Locate the cell with the specified text and output its [x, y] center coordinate. 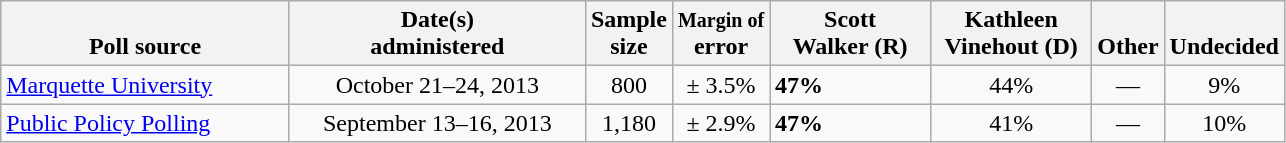
Public Policy Polling [146, 123]
Marquette University [146, 85]
1,180 [628, 123]
44% [1012, 85]
Poll source [146, 34]
ScottWalker (R) [850, 34]
KathleenVinehout (D) [1012, 34]
41% [1012, 123]
± 3.5% [720, 85]
October 21–24, 2013 [437, 85]
September 13–16, 2013 [437, 123]
Undecided [1224, 34]
± 2.9% [720, 123]
Other [1128, 34]
9% [1224, 85]
10% [1224, 123]
800 [628, 85]
Date(s)administered [437, 34]
Margin oferror [720, 34]
Samplesize [628, 34]
